Extract the [x, y] coordinate from the center of the cell holding the provided text.  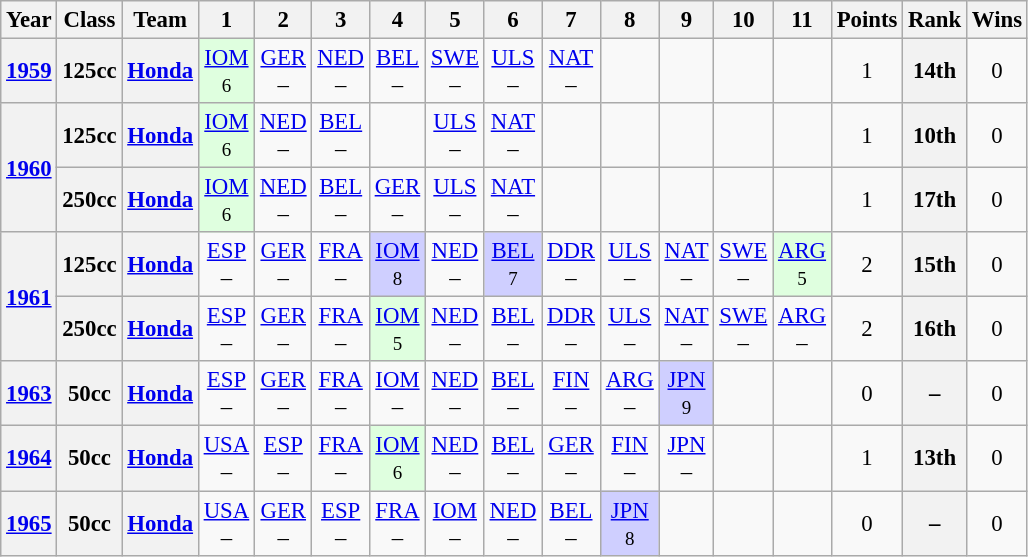
6 [512, 20]
Team [160, 20]
ARG5 [802, 264]
IOM8 [397, 264]
13th [935, 458]
3 [340, 20]
JPN9 [686, 394]
1965 [29, 524]
8 [630, 20]
9 [686, 20]
15th [935, 264]
1959 [29, 72]
Class [90, 20]
Year [29, 20]
Rank [935, 20]
10 [744, 20]
IOM5 [397, 330]
JPN– [686, 458]
Points [866, 20]
7 [572, 20]
1960 [29, 168]
11 [802, 20]
17th [935, 200]
5 [456, 20]
16th [935, 330]
10th [935, 136]
4 [397, 20]
JPN8 [630, 524]
1961 [29, 296]
1963 [29, 394]
Wins [998, 20]
BEL7 [512, 264]
14th [935, 72]
1964 [29, 458]
